Scan for the cell matching the given text and deliver its (X, Y) coordinate at center. 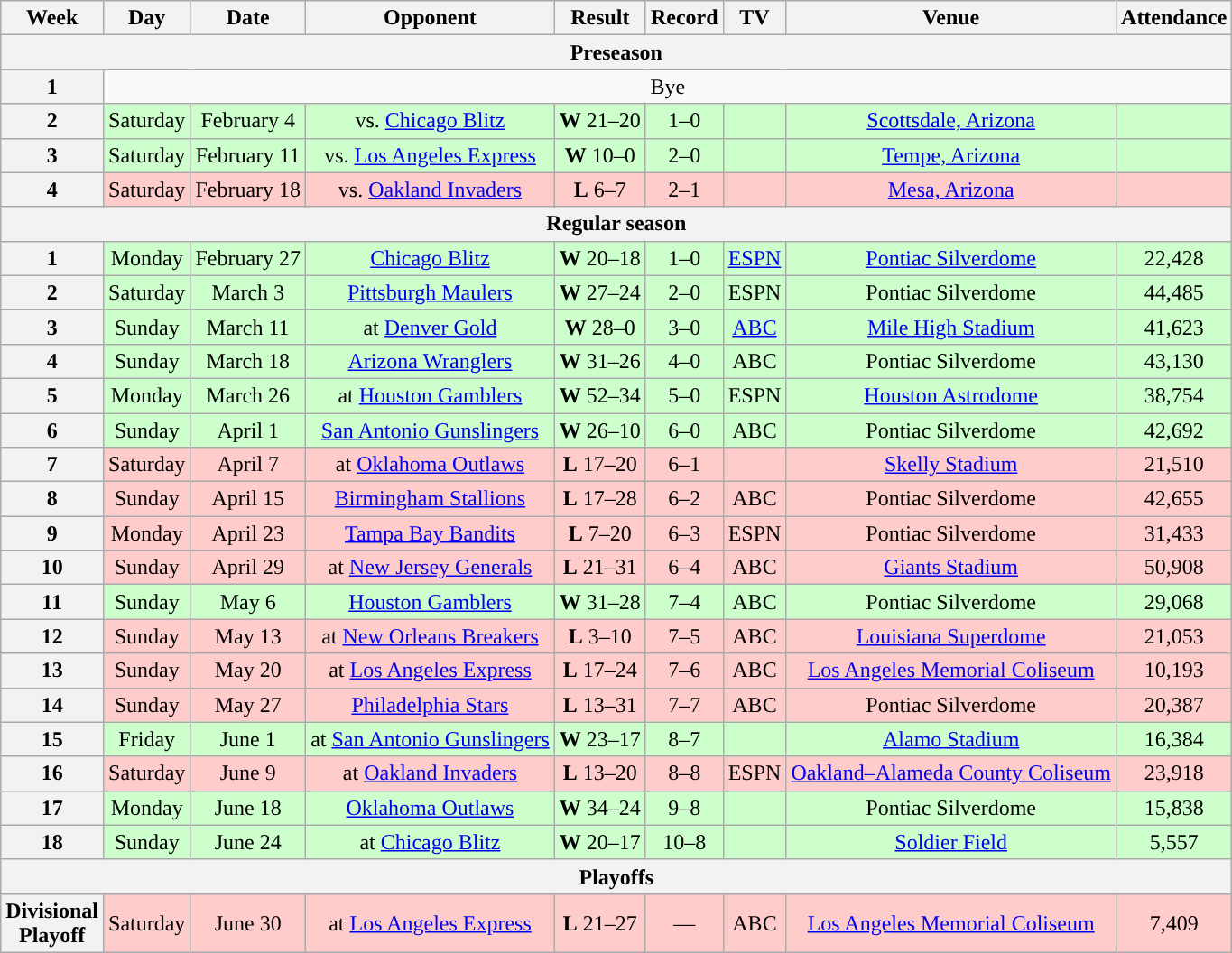
42,692 (1174, 430)
2–1 (684, 190)
15 (52, 739)
16 (52, 773)
L 17–28 (599, 499)
Giants Stadium (951, 568)
San Antonio Gunslingers (431, 430)
23,918 (1174, 773)
6–1 (684, 465)
April 1 (248, 430)
8–8 (684, 773)
— (684, 922)
Playoffs (616, 876)
6–3 (684, 533)
June 30 (248, 922)
April 15 (248, 499)
Date (248, 18)
April 23 (248, 533)
DivisionalPlayoff (52, 922)
June 24 (248, 842)
March 3 (248, 292)
vs. Los Angeles Express (431, 155)
10–8 (684, 842)
June 9 (248, 773)
Oklahoma Outlaws (431, 808)
April 7 (248, 465)
3–0 (684, 327)
Oakland–Alameda County Coliseum (951, 773)
L 17–24 (599, 671)
Chicago Blitz (431, 258)
Houston Gamblers (431, 602)
L 21–27 (599, 922)
February 11 (248, 155)
W 21–20 (599, 121)
Opponent (431, 18)
May 27 (248, 705)
March 18 (248, 361)
42,655 (1174, 499)
Bye (668, 87)
W 31–26 (599, 361)
L 7–20 (599, 533)
Houston Astrodome (951, 395)
February 4 (248, 121)
Birmingham Stallions (431, 499)
Tampa Bay Bandits (431, 533)
Regular season (616, 224)
May 6 (248, 602)
Record (684, 18)
W 52–34 (599, 395)
at Oakland Invaders (431, 773)
June 1 (248, 739)
L 13–31 (599, 705)
7–7 (684, 705)
Arizona Wranglers (431, 361)
at Houston Gamblers (431, 395)
February 18 (248, 190)
6–2 (684, 499)
Preseason (616, 52)
W 10–0 (599, 155)
Tempe, Arizona (951, 155)
20,387 (1174, 705)
at New Jersey Generals (431, 568)
9 (52, 533)
Day (147, 18)
L 3–10 (599, 636)
4–0 (684, 361)
Week (52, 18)
15,838 (1174, 808)
W 20–18 (599, 258)
vs. Chicago Blitz (431, 121)
W 31–28 (599, 602)
May 20 (248, 671)
8–7 (684, 739)
12 (52, 636)
May 13 (248, 636)
7–5 (684, 636)
38,754 (1174, 395)
6–4 (684, 568)
7–6 (684, 671)
10 (52, 568)
February 27 (248, 258)
March 11 (248, 327)
7 (52, 465)
21,053 (1174, 636)
13 (52, 671)
6 (52, 430)
at San Antonio Gunslingers (431, 739)
W 20–17 (599, 842)
W 27–24 (599, 292)
at New Orleans Breakers (431, 636)
at Oklahoma Outlaws (431, 465)
17 (52, 808)
21,510 (1174, 465)
9–8 (684, 808)
Mesa, Arizona (951, 190)
16,384 (1174, 739)
31,433 (1174, 533)
Louisiana Superdome (951, 636)
L 13–20 (599, 773)
April 29 (248, 568)
Attendance (1174, 18)
W 23–17 (599, 739)
Venue (951, 18)
18 (52, 842)
44,485 (1174, 292)
Soldier Field (951, 842)
Mile High Stadium (951, 327)
5–0 (684, 395)
L 6–7 (599, 190)
Philadelphia Stars (431, 705)
vs. Oakland Invaders (431, 190)
50,908 (1174, 568)
Pittsburgh Maulers (431, 292)
Alamo Stadium (951, 739)
14 (52, 705)
TV (755, 18)
22,428 (1174, 258)
7,409 (1174, 922)
at Chicago Blitz (431, 842)
5,557 (1174, 842)
June 18 (248, 808)
W 28–0 (599, 327)
L 17–20 (599, 465)
W 26–10 (599, 430)
29,068 (1174, 602)
7–4 (684, 602)
5 (52, 395)
Result (599, 18)
W 34–24 (599, 808)
at Denver Gold (431, 327)
10,193 (1174, 671)
8 (52, 499)
43,130 (1174, 361)
L 21–31 (599, 568)
41,623 (1174, 327)
11 (52, 602)
Friday (147, 739)
March 26 (248, 395)
6–0 (684, 430)
Skelly Stadium (951, 465)
Scottsdale, Arizona (951, 121)
